Identify which cell holds the provided text, then report its [X, Y] central coordinate. 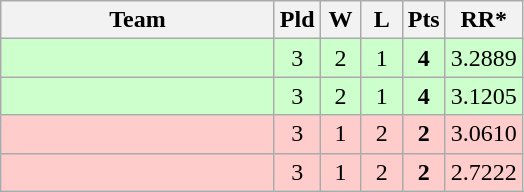
3.1205 [484, 96]
L [382, 20]
Pld [297, 20]
3.2889 [484, 58]
Pts [424, 20]
3.0610 [484, 134]
Team [138, 20]
W [340, 20]
RR* [484, 20]
2.7222 [484, 172]
